Extract the [X, Y] coordinate from the center of the cell holding the provided text.  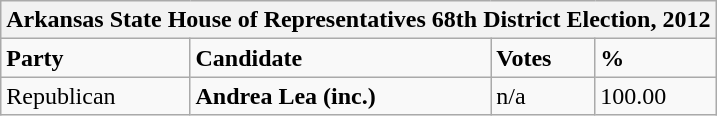
Andrea Lea (inc.) [340, 96]
Votes [543, 58]
Candidate [340, 58]
% [656, 58]
100.00 [656, 96]
Arkansas State House of Representatives 68th District Election, 2012 [358, 20]
Republican [96, 96]
n/a [543, 96]
Party [96, 58]
